From the cell containing the given text, extract its center point as [X, Y] coordinate. 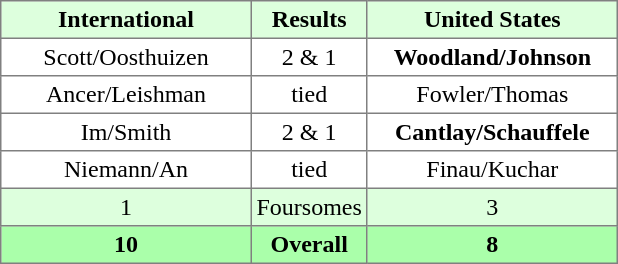
Foursomes [309, 207]
Finau/Kuchar [492, 170]
Scott/Oosthuizen [126, 57]
8 [492, 245]
Woodland/Johnson [492, 57]
Overall [309, 245]
International [126, 20]
Fowler/Thomas [492, 95]
10 [126, 245]
United States [492, 20]
Results [309, 20]
Im/Smith [126, 132]
1 [126, 207]
3 [492, 207]
Cantlay/Schauffele [492, 132]
Niemann/An [126, 170]
Ancer/Leishman [126, 95]
